Capture the cell that displays the provided text and extract its (x, y) central coordinate. 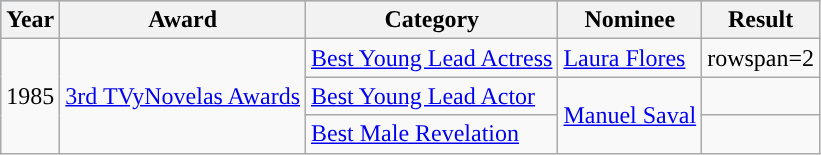
1985 (30, 96)
Result (761, 20)
Category (432, 20)
rowspan=2 (761, 58)
Year (30, 20)
Nominee (630, 20)
Best Male Revelation (432, 134)
Award (183, 20)
Best Young Lead Actress (432, 58)
Best Young Lead Actor (432, 96)
Laura Flores (630, 58)
3rd TVyNovelas Awards (183, 96)
Manuel Saval (630, 115)
